Return (X, Y) of the center of cell containing provided text 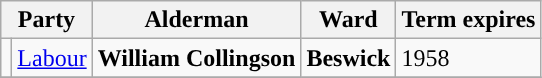
1958 (468, 58)
Labour (52, 58)
Party (46, 20)
Ward (348, 20)
Alderman (196, 20)
William Collingson (196, 58)
Beswick (348, 58)
Term expires (468, 20)
